Determine the (X, Y) coordinate at the center of the cell enclosing the given text.  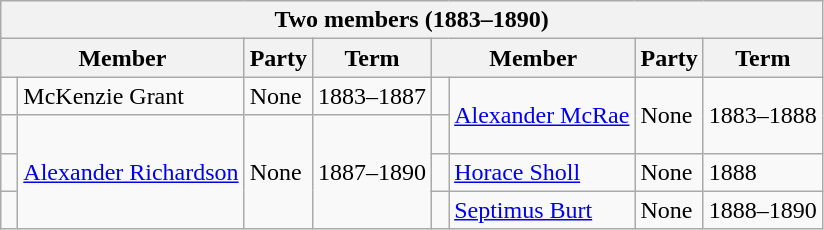
Horace Sholl (542, 172)
McKenzie Grant (131, 96)
1888–1890 (762, 210)
Two members (1883–1890) (412, 20)
1883–1887 (372, 96)
1888 (762, 172)
Septimus Burt (542, 210)
Alexander Richardson (131, 172)
1887–1890 (372, 172)
1883–1888 (762, 115)
Alexander McRae (542, 115)
